Find where the given text appears and provide that cell's center as (X, Y) coordinate. 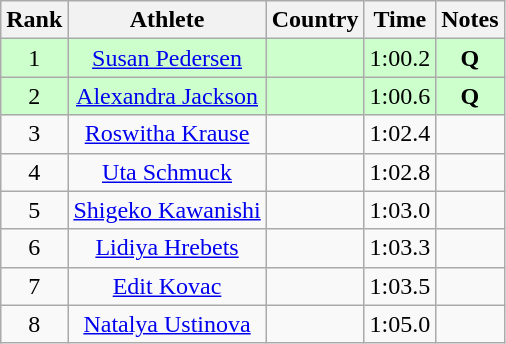
7 (34, 286)
Rank (34, 20)
1:03.5 (400, 286)
Lidiya Hrebets (167, 248)
1:02.4 (400, 134)
Country (315, 20)
4 (34, 172)
1:00.6 (400, 96)
5 (34, 210)
Natalya Ustinova (167, 324)
3 (34, 134)
Roswitha Krause (167, 134)
Susan Pedersen (167, 58)
1:00.2 (400, 58)
Alexandra Jackson (167, 96)
1:05.0 (400, 324)
Shigeko Kawanishi (167, 210)
Edit Kovac (167, 286)
8 (34, 324)
Notes (470, 20)
1 (34, 58)
Athlete (167, 20)
1:03.0 (400, 210)
6 (34, 248)
1:03.3 (400, 248)
Time (400, 20)
1:02.8 (400, 172)
2 (34, 96)
Uta Schmuck (167, 172)
